Scan for the cell matching the given text and deliver its [x, y] coordinate at center. 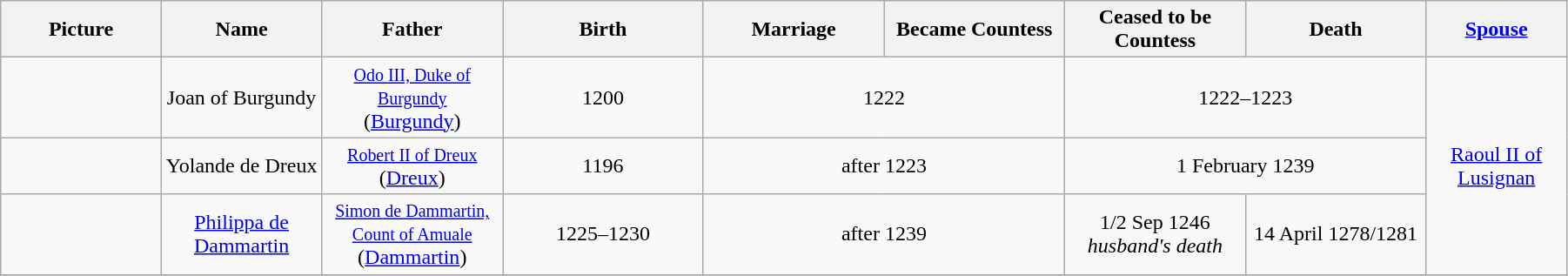
14 April 1278/1281 [1336, 234]
Raoul II of Lusignan [1497, 165]
Became Countess [975, 30]
Death [1336, 30]
Father [412, 30]
1222–1223 [1246, 98]
1196 [604, 165]
Name [242, 30]
Joan of Burgundy [242, 98]
Robert II of Dreux(Dreux) [412, 165]
1 February 1239 [1246, 165]
Marriage [794, 30]
Birth [604, 30]
Spouse [1497, 30]
1225–1230 [604, 234]
Yolande de Dreux [242, 165]
Odo III, Duke of Burgundy(Burgundy) [412, 98]
after 1223 [884, 165]
Ceased to be Countess [1156, 30]
1222 [884, 98]
Philippa de Dammartin [242, 234]
after 1239 [884, 234]
Picture [82, 30]
Simon de Dammartin, Count of Amuale(Dammartin) [412, 234]
1/2 Sep 1246husband's death [1156, 234]
1200 [604, 98]
